Locate the cell with the specified text and output its (x, y) center coordinate. 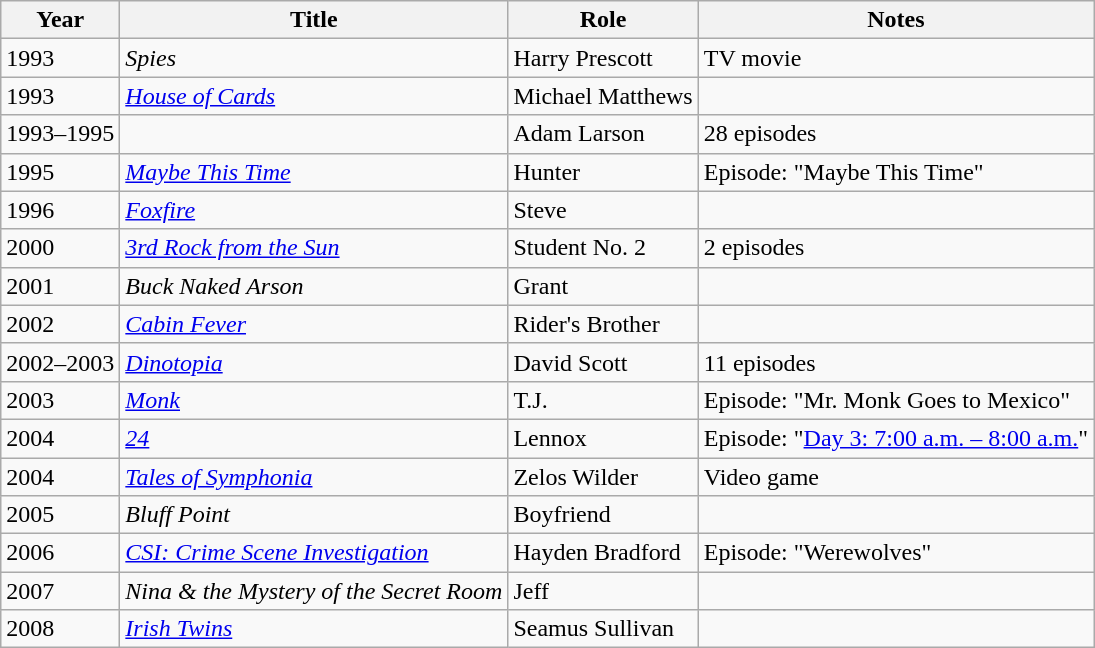
Nina & the Mystery of the Secret Room (314, 591)
Rider's Brother (603, 324)
Monk (314, 400)
Hayden Bradford (603, 553)
Episode: "Werewolves" (896, 553)
Seamus Sullivan (603, 629)
Lennox (603, 438)
David Scott (603, 362)
Bluff Point (314, 515)
CSI: Crime Scene Investigation (314, 553)
2008 (60, 629)
2000 (60, 248)
3rd Rock from the Sun (314, 248)
Foxfire (314, 210)
Michael Matthews (603, 96)
Spies (314, 58)
Harry Prescott (603, 58)
Title (314, 20)
Episode: "Mr. Monk Goes to Mexico" (896, 400)
Steve (603, 210)
T.J. (603, 400)
2007 (60, 591)
Student No. 2 (603, 248)
Grant (603, 286)
Video game (896, 477)
2 episodes (896, 248)
Role (603, 20)
1995 (60, 172)
2005 (60, 515)
1996 (60, 210)
24 (314, 438)
2002–2003 (60, 362)
House of Cards (314, 96)
11 episodes (896, 362)
Notes (896, 20)
Hunter (603, 172)
Year (60, 20)
Jeff (603, 591)
Boyfriend (603, 515)
2006 (60, 553)
28 episodes (896, 134)
Adam Larson (603, 134)
Tales of Symphonia (314, 477)
Episode: "Maybe This Time" (896, 172)
Maybe This Time (314, 172)
Episode: "Day 3: 7:00 a.m. – 8:00 a.m." (896, 438)
Buck Naked Arson (314, 286)
Dinotopia (314, 362)
Cabin Fever (314, 324)
1993–1995 (60, 134)
Zelos Wilder (603, 477)
2003 (60, 400)
2002 (60, 324)
2001 (60, 286)
Irish Twins (314, 629)
TV movie (896, 58)
